Pinpoint the cell where the given text exists, returning its [X, Y] midpoint coordinate. 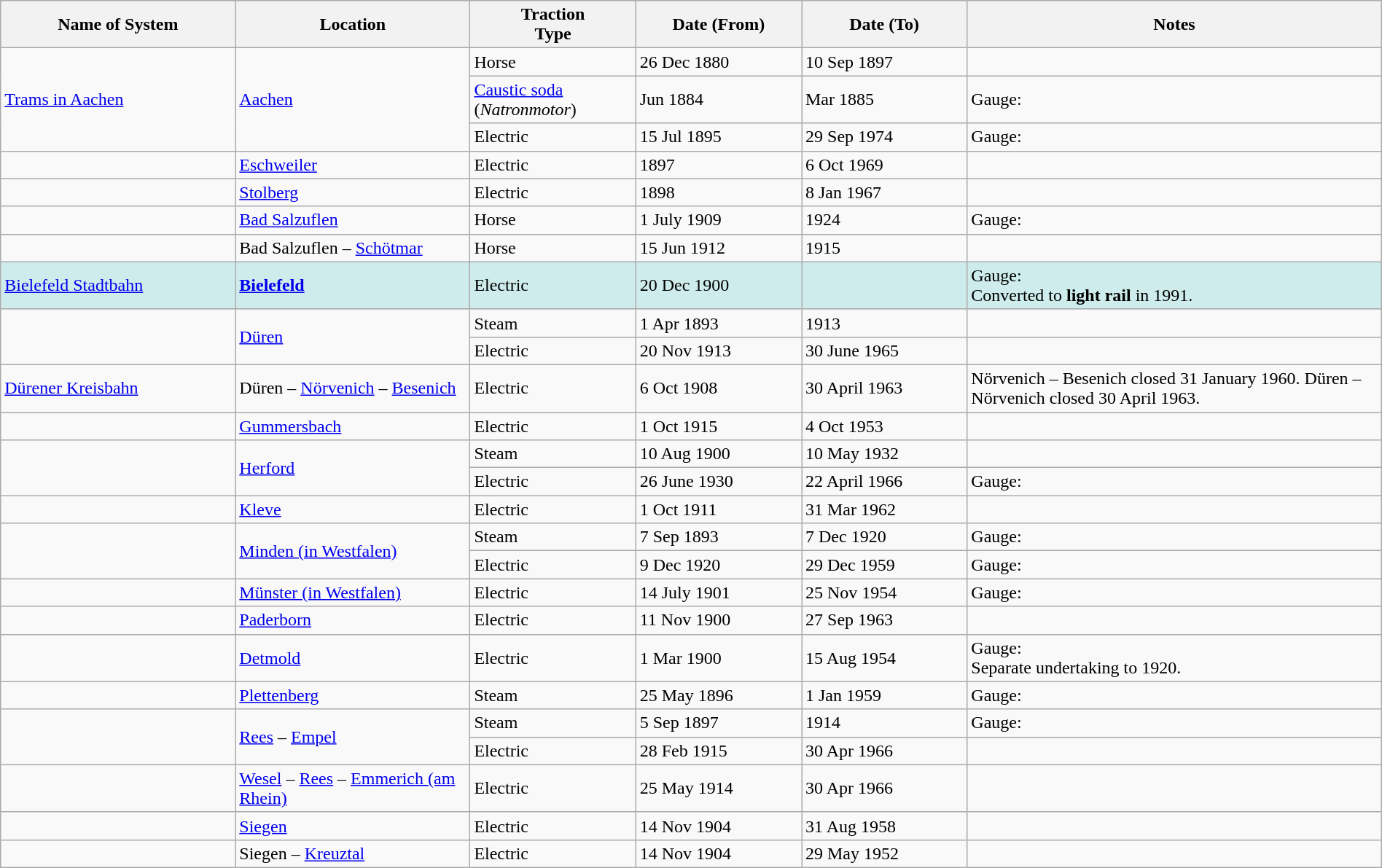
Eschweiler [353, 165]
26 Dec 1880 [719, 62]
Minden (in Westfalen) [353, 551]
Gummersbach [353, 426]
Siegen – Kreuztal [353, 853]
1897 [719, 165]
31 Mar 1962 [885, 509]
Jun 1884 [719, 99]
25 May 1914 [719, 789]
29 Sep 1974 [885, 137]
Stolberg [353, 192]
20 Dec 1900 [719, 286]
Gauge: Converted to light rail in 1991. [1174, 286]
Herford [353, 468]
14 July 1901 [719, 593]
6 Oct 1969 [885, 165]
15 Jun 1912 [719, 248]
Plettenberg [353, 695]
1 Mar 1900 [719, 657]
1914 [885, 723]
15 Aug 1954 [885, 657]
Notes [1174, 25]
Mar 1885 [885, 99]
Trams in Aachen [118, 99]
Bielefeld [353, 286]
1924 [885, 220]
1 July 1909 [719, 220]
TractionType [553, 25]
Kleve [353, 509]
11 Nov 1900 [719, 620]
7 Sep 1893 [719, 537]
20 Nov 1913 [719, 351]
Düren [353, 337]
Location [353, 25]
30 April 1963 [885, 388]
1 Jan 1959 [885, 695]
Detmold [353, 657]
10 Sep 1897 [885, 62]
30 June 1965 [885, 351]
Nörvenich – Besenich closed 31 January 1960. Düren – Nörvenich closed 30 April 1963. [1174, 388]
29 May 1952 [885, 853]
26 June 1930 [719, 482]
5 Sep 1897 [719, 723]
9 Dec 1920 [719, 565]
25 May 1896 [719, 695]
29 Dec 1959 [885, 565]
Dürener Kreisbahn [118, 388]
Paderborn [353, 620]
Münster (in Westfalen) [353, 593]
1898 [719, 192]
15 Jul 1895 [719, 137]
22 April 1966 [885, 482]
28 Feb 1915 [719, 751]
Bielefeld Stadtbahn [118, 286]
1 Oct 1915 [719, 426]
Wesel – Rees – Emmerich (am Rhein) [353, 789]
27 Sep 1963 [885, 620]
7 Dec 1920 [885, 537]
10 Aug 1900 [719, 454]
31 Aug 1958 [885, 826]
8 Jan 1967 [885, 192]
Date (From) [719, 25]
1 Apr 1893 [719, 323]
1915 [885, 248]
Caustic soda (Natronmotor) [553, 99]
25 Nov 1954 [885, 593]
Gauge: Separate undertaking to 1920. [1174, 657]
Aachen [353, 99]
Düren – Nörvenich – Besenich [353, 388]
6 Oct 1908 [719, 388]
10 May 1932 [885, 454]
1 Oct 1911 [719, 509]
Name of System [118, 25]
Bad Salzuflen [353, 220]
1913 [885, 323]
Date (To) [885, 25]
Rees – Empel [353, 737]
Bad Salzuflen – Schötmar [353, 248]
4 Oct 1953 [885, 426]
Siegen [353, 826]
